Determine the [x, y] coordinate at the center of the cell enclosing the given text.  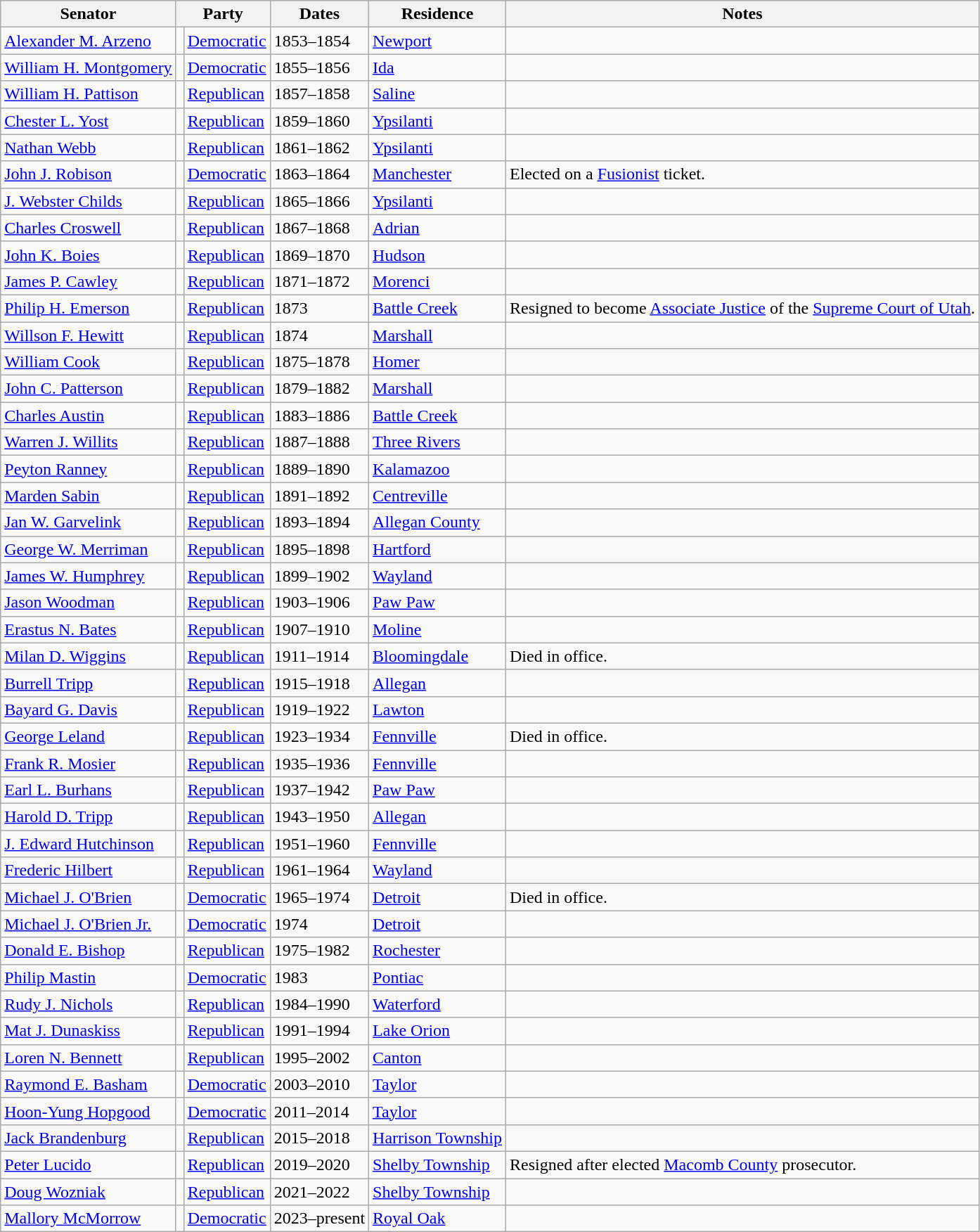
1923–1934 [319, 736]
1891–1892 [319, 496]
2015–2018 [319, 1138]
Lake Orion [437, 1031]
Loren N. Bennett [89, 1058]
Hartford [437, 549]
William H. Montgomery [89, 68]
J. Edward Hutchinson [89, 844]
Michael J. O'Brien Jr. [89, 924]
Peter Lucido [89, 1164]
George Leland [89, 736]
Mat J. Dunaskiss [89, 1031]
1879–1882 [319, 389]
1983 [319, 977]
Chester L. Yost [89, 121]
Kalamazoo [437, 469]
Alexander M. Arzeno [89, 41]
1951–1960 [319, 844]
Hudson [437, 255]
Doug Wozniak [89, 1192]
James W. Humphrey [89, 576]
George W. Merriman [89, 549]
1874 [319, 335]
Waterford [437, 1004]
2021–2022 [319, 1192]
1911–1914 [319, 656]
1895–1898 [319, 549]
1865–1866 [319, 201]
Moline [437, 629]
Pontiac [437, 977]
Burrell Tripp [89, 683]
Lawton [437, 710]
1899–1902 [319, 576]
John K. Boies [89, 255]
William Cook [89, 362]
Residence [437, 14]
Manchester [437, 174]
Peyton Ranney [89, 469]
Jason Woodman [89, 603]
1871–1872 [319, 281]
2023–present [319, 1219]
1867–1868 [319, 228]
Three Rivers [437, 442]
Senator [89, 14]
1974 [319, 924]
Frederic Hilbert [89, 871]
Philip Mastin [89, 977]
1991–1994 [319, 1031]
1875–1878 [319, 362]
Milan D. Wiggins [89, 656]
Rudy J. Nichols [89, 1004]
Party [223, 14]
1937–1942 [319, 790]
Frank R. Mosier [89, 763]
1889–1890 [319, 469]
Resigned to become Associate Justice of the Supreme Court of Utah. [742, 308]
James P. Cawley [89, 281]
Willson F. Hewitt [89, 335]
Royal Oak [437, 1219]
Resigned after elected Macomb County prosecutor. [742, 1164]
1863–1864 [319, 174]
Morenci [437, 281]
Erastus N. Bates [89, 629]
1975–1982 [319, 951]
William H. Pattison [89, 94]
John J. Robison [89, 174]
Centreville [437, 496]
1965–1974 [319, 897]
1919–1922 [319, 710]
Philip H. Emerson [89, 308]
Dates [319, 14]
Raymond E. Basham [89, 1084]
1943–1950 [319, 817]
Charles Austin [89, 416]
1887–1888 [319, 442]
Earl L. Burhans [89, 790]
Hoon-Yung Hopgood [89, 1111]
Mallory McMorrow [89, 1219]
Harold D. Tripp [89, 817]
1903–1906 [319, 603]
Saline [437, 94]
Rochester [437, 951]
1869–1870 [319, 255]
Donald E. Bishop [89, 951]
1873 [319, 308]
Nathan Webb [89, 148]
2011–2014 [319, 1111]
Charles Croswell [89, 228]
1859–1860 [319, 121]
2003–2010 [319, 1084]
1935–1936 [319, 763]
1861–1862 [319, 148]
J. Webster Childs [89, 201]
1853–1854 [319, 41]
1984–1990 [319, 1004]
Homer [437, 362]
1995–2002 [319, 1058]
Elected on a Fusionist ticket. [742, 174]
Canton [437, 1058]
2019–2020 [319, 1164]
Marden Sabin [89, 496]
Adrian [437, 228]
1857–1858 [319, 94]
John C. Patterson [89, 389]
Jack Brandenburg [89, 1138]
1855–1856 [319, 68]
Harrison Township [437, 1138]
Michael J. O'Brien [89, 897]
Bloomingdale [437, 656]
Notes [742, 14]
Allegan County [437, 522]
Jan W. Garvelink [89, 522]
Newport [437, 41]
Bayard G. Davis [89, 710]
Warren J. Willits [89, 442]
1893–1894 [319, 522]
Ida [437, 68]
1961–1964 [319, 871]
1907–1910 [319, 629]
1883–1886 [319, 416]
1915–1918 [319, 683]
